Capture the cell that displays the provided text and extract its (X, Y) central coordinate. 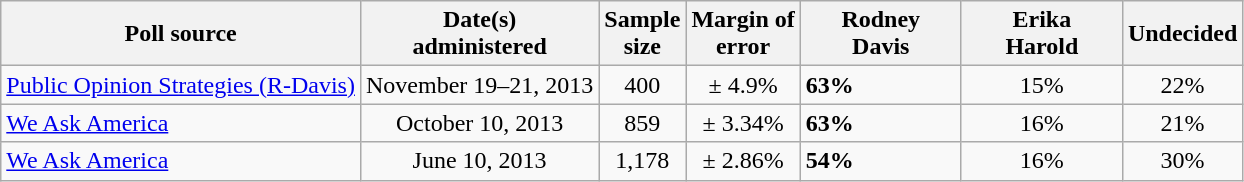
400 (642, 85)
15% (1042, 85)
ErikaHarold (1042, 34)
1,178 (642, 161)
June 10, 2013 (479, 161)
Poll source (181, 34)
Samplesize (642, 34)
30% (1182, 161)
± 4.9% (743, 85)
Margin oferror (743, 34)
859 (642, 123)
October 10, 2013 (479, 123)
Undecided (1182, 34)
RodneyDavis (880, 34)
54% (880, 161)
± 3.34% (743, 123)
Public Opinion Strategies (R-Davis) (181, 85)
21% (1182, 123)
November 19–21, 2013 (479, 85)
± 2.86% (743, 161)
22% (1182, 85)
Date(s)administered (479, 34)
